Output the [x, y] coordinate of the center of the cell containing the given text.  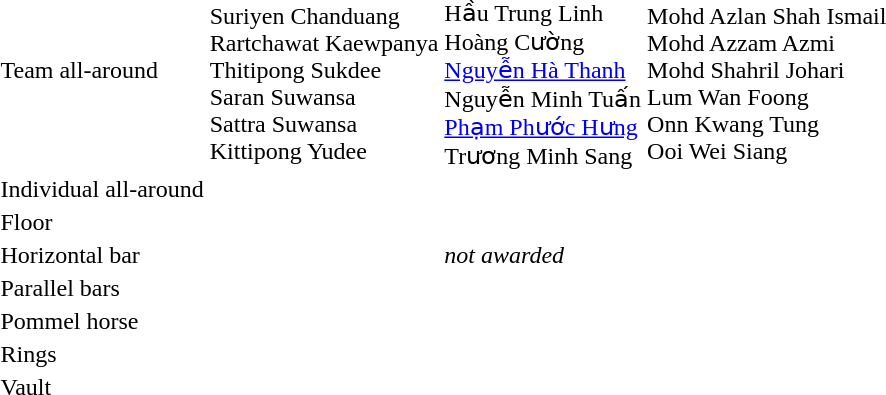
not awarded [543, 255]
